Locate the cell with the specified text and output its [x, y] center coordinate. 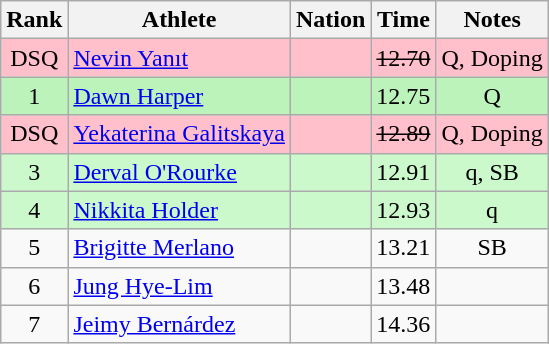
Derval O'Rourke [180, 172]
Brigitte Merlano [180, 248]
Nevin Yanıt [180, 58]
12.70 [404, 58]
Yekaterina Galitskaya [180, 134]
q [492, 210]
SB [492, 248]
Rank [34, 20]
Q [492, 96]
5 [34, 248]
Dawn Harper [180, 96]
Jung Hye-Lim [180, 286]
13.48 [404, 286]
4 [34, 210]
3 [34, 172]
13.21 [404, 248]
q, SB [492, 172]
12.89 [404, 134]
7 [34, 324]
Time [404, 20]
12.91 [404, 172]
6 [34, 286]
Nikkita Holder [180, 210]
Nation [330, 20]
12.93 [404, 210]
Notes [492, 20]
Jeimy Bernárdez [180, 324]
1 [34, 96]
Athlete [180, 20]
12.75 [404, 96]
14.36 [404, 324]
